Scan for the cell matching the given text and deliver its (x, y) coordinate at center. 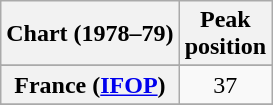
Peakposition (225, 34)
France (IFOP) (90, 85)
Chart (1978–79) (90, 34)
37 (225, 85)
